Find where the given text appears and provide that cell's center as [X, Y] coordinate. 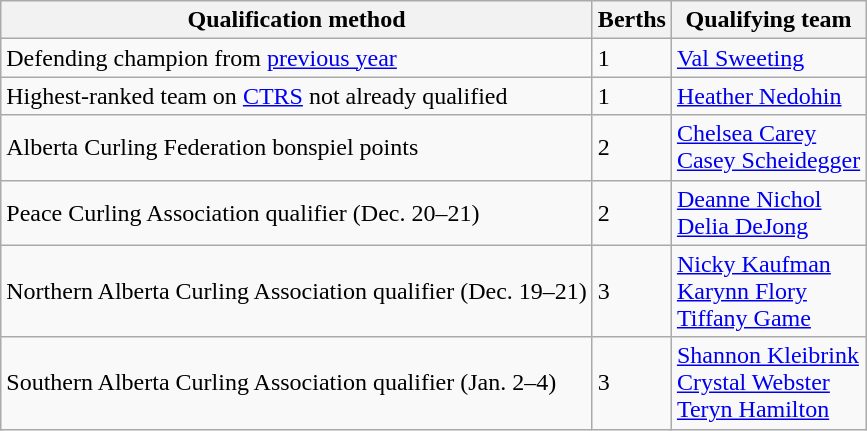
Alberta Curling Federation bonspiel points [297, 148]
Chelsea Carey Casey Scheidegger [768, 148]
Southern Alberta Curling Association qualifier (Jan. 2–4) [297, 383]
Peace Curling Association qualifier (Dec. 20–21) [297, 212]
Highest-ranked team on CTRS not already qualified [297, 96]
Qualification method [297, 20]
Shannon Kleibrink Crystal Webster Teryn Hamilton [768, 383]
Val Sweeting [768, 58]
Berths [632, 20]
Heather Nedohin [768, 96]
Deanne Nichol Delia DeJong [768, 212]
Defending champion from previous year [297, 58]
Qualifying team [768, 20]
Nicky Kaufman Karynn Flory Tiffany Game [768, 291]
Northern Alberta Curling Association qualifier (Dec. 19–21) [297, 291]
